Capture the cell that displays the provided text and extract its [x, y] central coordinate. 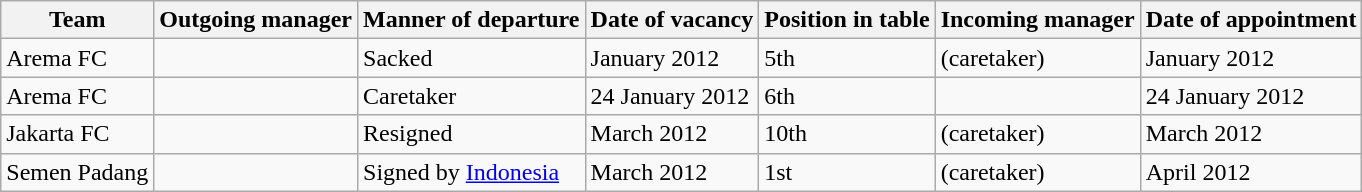
6th [847, 96]
Resigned [472, 134]
April 2012 [1251, 172]
5th [847, 58]
Incoming manager [1038, 20]
Jakarta FC [78, 134]
Date of vacancy [672, 20]
1st [847, 172]
Date of appointment [1251, 20]
Team [78, 20]
Semen Padang [78, 172]
Sacked [472, 58]
10th [847, 134]
Outgoing manager [256, 20]
Manner of departure [472, 20]
Position in table [847, 20]
Signed by Indonesia [472, 172]
Caretaker [472, 96]
